From the cell containing the given text, extract its center point as [x, y] coordinate. 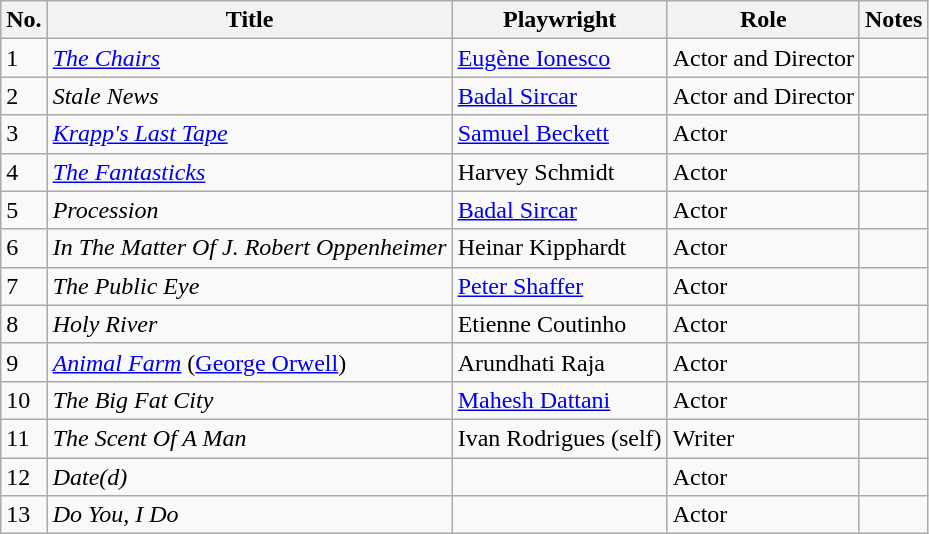
Holy River [250, 324]
The Big Fat City [250, 400]
Mahesh Dattani [560, 400]
Stale News [250, 96]
1 [24, 58]
Playwright [560, 20]
7 [24, 286]
Role [763, 20]
9 [24, 362]
Date(d) [250, 477]
Krapp's Last Tape [250, 134]
4 [24, 172]
The Chairs [250, 58]
2 [24, 96]
Heinar Kipphardt [560, 248]
6 [24, 248]
Notes [893, 20]
Peter Shaffer [560, 286]
Animal Farm (George Orwell) [250, 362]
Procession [250, 210]
10 [24, 400]
The Fantasticks [250, 172]
12 [24, 477]
11 [24, 438]
The Scent Of A Man [250, 438]
Writer [763, 438]
The Public Eye [250, 286]
Harvey Schmidt [560, 172]
Ivan Rodrigues (self) [560, 438]
8 [24, 324]
Arundhati Raja [560, 362]
In The Matter Of J. Robert Oppenheimer [250, 248]
Do You, I Do [250, 515]
No. [24, 20]
Samuel Beckett [560, 134]
3 [24, 134]
Eugène Ionesco [560, 58]
13 [24, 515]
Title [250, 20]
5 [24, 210]
Etienne Coutinho [560, 324]
